Locate the cell with the specified text and output its (x, y) center coordinate. 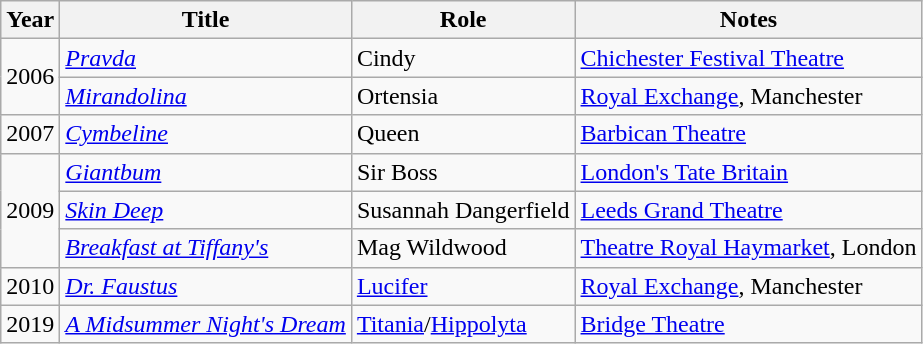
Title (206, 20)
Dr. Faustus (206, 286)
Skin Deep (206, 210)
2006 (30, 77)
Role (463, 20)
Pravda (206, 58)
Theatre Royal Haymarket, London (748, 248)
2010 (30, 286)
Lucifer (463, 286)
Notes (748, 20)
Cindy (463, 58)
Giantbum (206, 172)
Bridge Theatre (748, 324)
Titania/Hippolyta (463, 324)
2009 (30, 210)
Leeds Grand Theatre (748, 210)
Cymbeline (206, 134)
Year (30, 20)
Chichester Festival Theatre (748, 58)
Susannah Dangerfield (463, 210)
2019 (30, 324)
Mag Wildwood (463, 248)
A Midsummer Night's Dream (206, 324)
London's Tate Britain (748, 172)
2007 (30, 134)
Queen (463, 134)
Barbican Theatre (748, 134)
Sir Boss (463, 172)
Ortensia (463, 96)
Breakfast at Tiffany's (206, 248)
Mirandolina (206, 96)
